Detect which cell encompasses the target text, then output its (x, y) center coordinate. 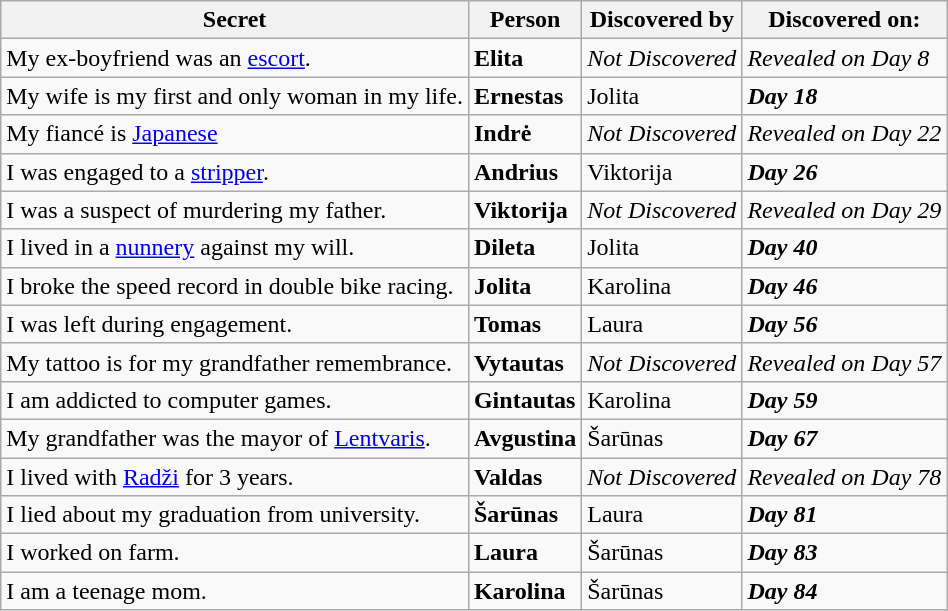
Revealed on Day 8 (844, 58)
Secret (235, 20)
I was a suspect of murdering my father. (235, 210)
I was left during engagement. (235, 324)
Avgustina (524, 438)
I am a teenage mom. (235, 591)
Day 56 (844, 324)
Day 59 (844, 400)
My tattoo is for my grandfather remembrance. (235, 362)
Day 46 (844, 286)
Day 18 (844, 96)
Person (524, 20)
Elita (524, 58)
Revealed on Day 57 (844, 362)
My ex-boyfriend was an escort. (235, 58)
My fiancé is Japanese (235, 134)
Andrius (524, 172)
Indrė (524, 134)
I lived in a nunnery against my will. (235, 248)
Revealed on Day 22 (844, 134)
I lied about my graduation from university. (235, 515)
My grandfather was the mayor of Lentvaris. (235, 438)
I was engaged to a stripper. (235, 172)
Discovered by (662, 20)
Day 67 (844, 438)
Day 26 (844, 172)
Gintautas (524, 400)
I am addicted to computer games. (235, 400)
I lived with Radži for 3 years. (235, 477)
Day 84 (844, 591)
Discovered on: (844, 20)
Revealed on Day 78 (844, 477)
My wife is my first and only woman in my life. (235, 96)
Tomas (524, 324)
I broke the speed record in double bike racing. (235, 286)
I worked on farm. (235, 553)
Ernestas (524, 96)
Dileta (524, 248)
Day 40 (844, 248)
Day 81 (844, 515)
Valdas (524, 477)
Revealed on Day 29 (844, 210)
Vytautas (524, 362)
Day 83 (844, 553)
